Return [X, Y] of the center of cell containing provided text 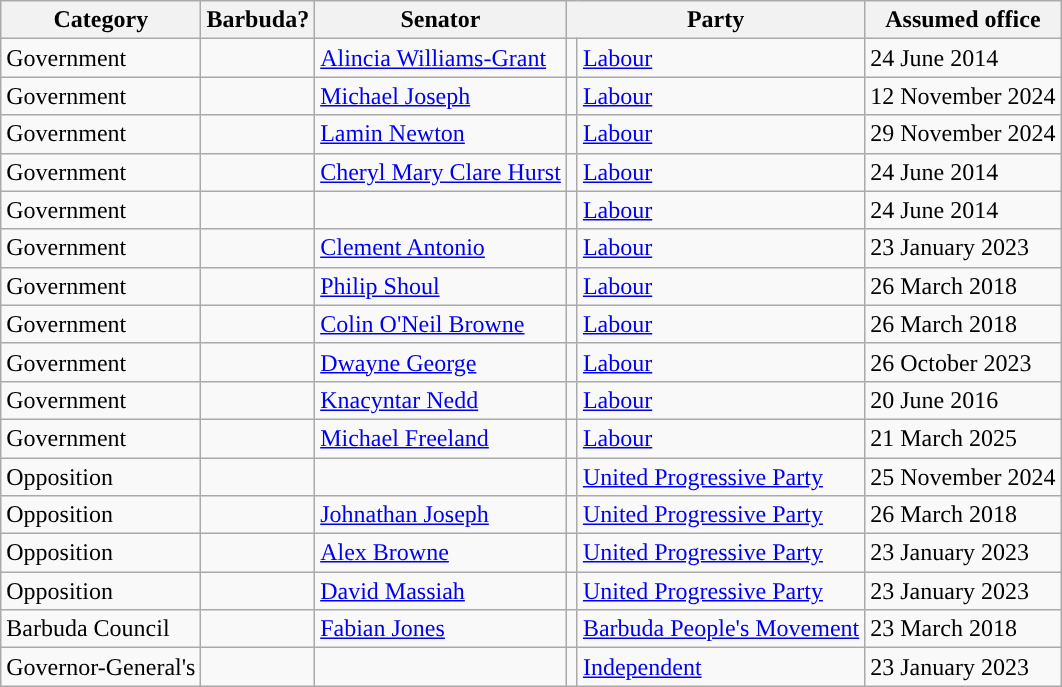
Michael Freeland [441, 438]
Alex Browne [441, 553]
Fabian Jones [441, 629]
21 March 2025 [963, 438]
25 November 2024 [963, 477]
Colin O'Neil Browne [441, 324]
Johnathan Joseph [441, 515]
Clement Antonio [441, 248]
Assumed office [963, 20]
Senator [441, 20]
26 October 2023 [963, 362]
Michael Joseph [441, 96]
Independent [720, 667]
Party [715, 20]
29 November 2024 [963, 134]
Philip Shoul [441, 286]
20 June 2016 [963, 400]
Cheryl Mary Clare Hurst [441, 172]
Alincia Williams-Grant [441, 58]
Barbuda Council [101, 629]
David Massiah [441, 591]
Dwayne George [441, 362]
23 March 2018 [963, 629]
Category [101, 20]
Barbuda? [258, 20]
12 November 2024 [963, 96]
Knacyntar Nedd [441, 400]
Lamin Newton [441, 134]
Barbuda People's Movement [720, 629]
Governor-General's [101, 667]
